Return the [x, y] coordinate for the center point of the cell that contains the specified text.  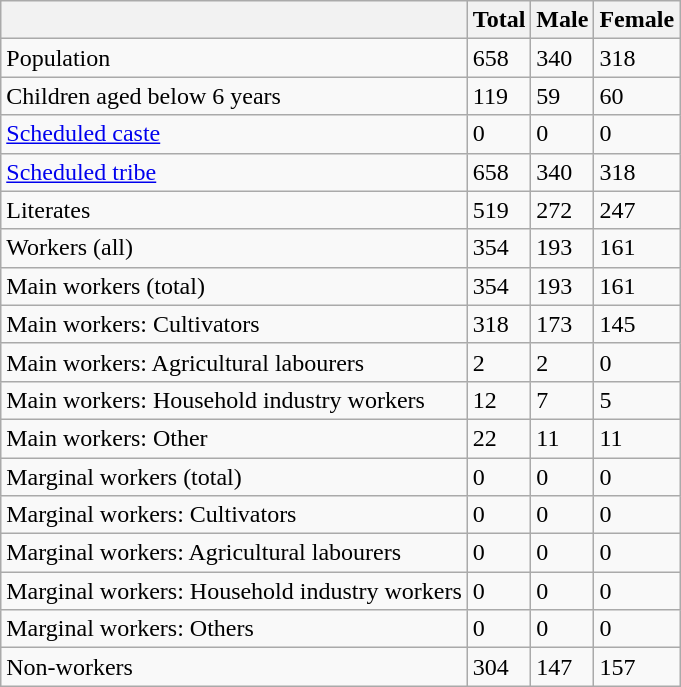
119 [499, 96]
Marginal workers: Agricultural labourers [234, 553]
145 [637, 324]
173 [562, 324]
59 [562, 96]
Main workers (total) [234, 286]
Population [234, 58]
Main workers: Other [234, 438]
Main workers: Agricultural labourers [234, 362]
Male [562, 20]
247 [637, 210]
Non-workers [234, 667]
Marginal workers: Others [234, 629]
147 [562, 667]
Main workers: Household industry workers [234, 400]
22 [499, 438]
304 [499, 667]
Literates [234, 210]
272 [562, 210]
12 [499, 400]
519 [499, 210]
Marginal workers: Cultivators [234, 515]
5 [637, 400]
Marginal workers: Household industry workers [234, 591]
Total [499, 20]
157 [637, 667]
Marginal workers (total) [234, 477]
60 [637, 96]
Scheduled tribe [234, 172]
Workers (all) [234, 248]
Children aged below 6 years [234, 96]
Main workers: Cultivators [234, 324]
7 [562, 400]
Female [637, 20]
Scheduled caste [234, 134]
